Provide the (X, Y) coordinate of the cell's center where the given text is located.  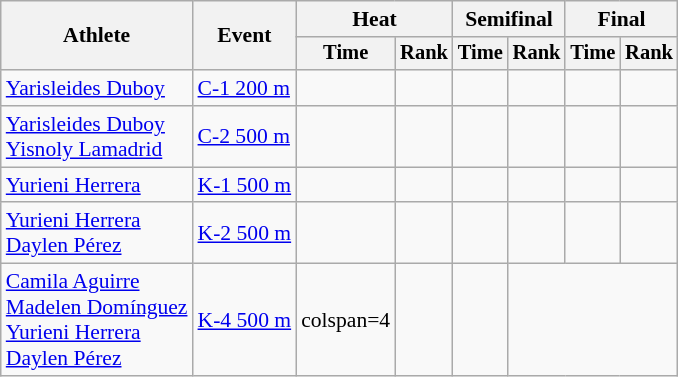
K-1 500 m (245, 185)
Yurieni HerreraDaylen Pérez (97, 234)
colspan=4 (346, 320)
K-4 500 m (245, 320)
K-2 500 m (245, 234)
C-2 500 m (245, 136)
Yurieni Herrera (97, 185)
Heat (374, 19)
Event (245, 36)
Semifinal (509, 19)
Final (621, 19)
Yarisleides Duboy (97, 88)
Camila AguirreMadelen DomínguezYurieni HerreraDaylen Pérez (97, 320)
C-1 200 m (245, 88)
Yarisleides DuboyYisnoly Lamadrid (97, 136)
Athlete (97, 36)
